Output the (X, Y) coordinate of the center of the cell containing the given text.  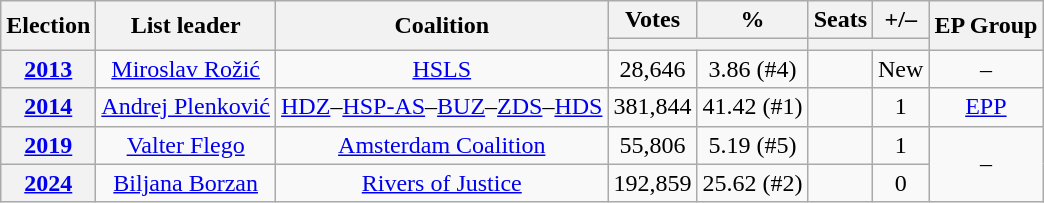
New (901, 69)
+/– (901, 20)
192,859 (652, 183)
25.62 (#2) (752, 183)
Andrej Plenković (186, 107)
2024 (48, 183)
Votes (652, 20)
2013 (48, 69)
5.19 (#5) (752, 145)
Miroslav Rožić (186, 69)
HSLS (442, 69)
41.42 (#1) (752, 107)
HDZ–HSP-AS–BUZ–ZDS–HDS (442, 107)
Election (48, 26)
Biljana Borzan (186, 183)
Coalition (442, 26)
2014 (48, 107)
3.86 (#4) (752, 69)
381,844 (652, 107)
Amsterdam Coalition (442, 145)
Rivers of Justice (442, 183)
% (752, 20)
28,646 (652, 69)
0 (901, 183)
EPP (986, 107)
2019 (48, 145)
Seats (840, 20)
Valter Flego (186, 145)
List leader (186, 26)
EP Group (986, 26)
55,806 (652, 145)
